Return the (x, y) coordinate for the center point of the cell that contains the specified text.  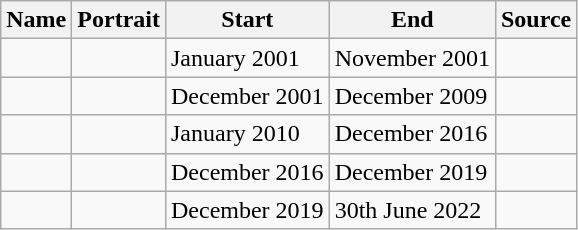
Portrait (119, 20)
End (412, 20)
Source (536, 20)
December 2009 (412, 96)
Name (36, 20)
January 2001 (247, 58)
December 2001 (247, 96)
30th June 2022 (412, 210)
Start (247, 20)
November 2001 (412, 58)
January 2010 (247, 134)
